Identify which cell holds the provided text, then report its (x, y) central coordinate. 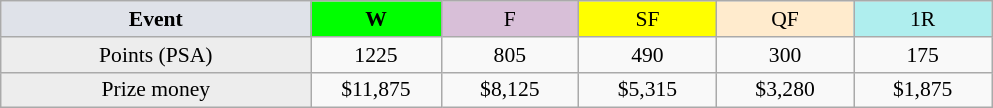
Points (PSA) (156, 55)
$5,315 (648, 90)
175 (923, 55)
300 (785, 55)
805 (510, 55)
$8,125 (510, 90)
$3,280 (785, 90)
F (510, 19)
QF (785, 19)
1225 (376, 55)
SF (648, 19)
Prize money (156, 90)
490 (648, 55)
W (376, 19)
1R (923, 19)
$11,875 (376, 90)
Event (156, 19)
$1,875 (923, 90)
